Extract the (x, y) coordinate from the center of the cell holding the provided text.  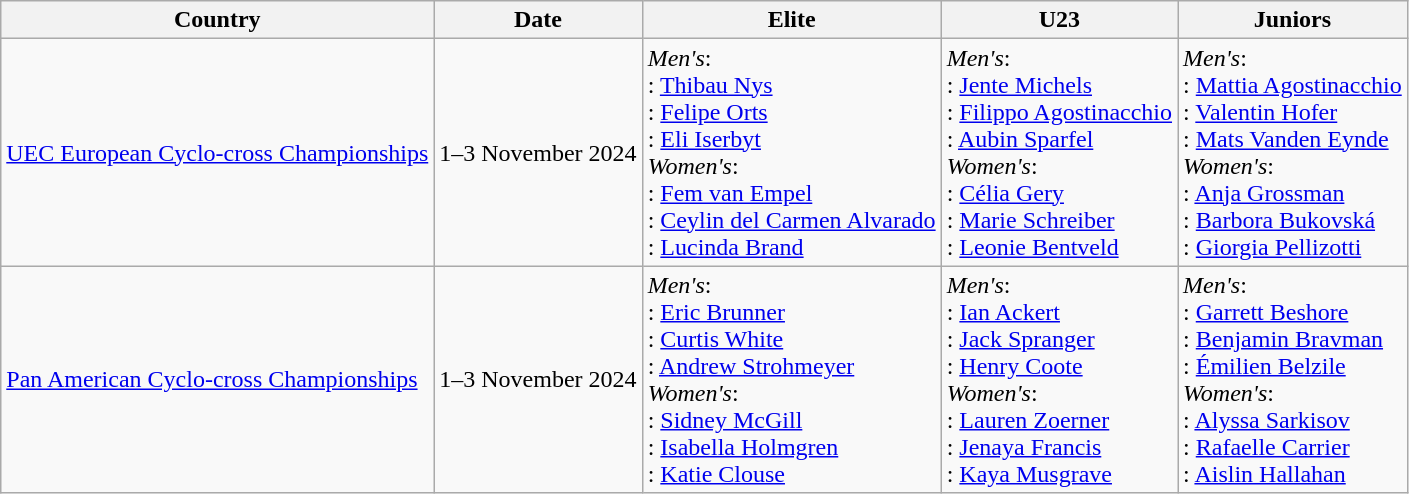
Juniors (1293, 20)
Men's:: Ian Ackert: Jack Spranger: Henry CooteWomen's:: Lauren Zoerner: Jenaya Francis: Kaya Musgrave (1059, 380)
Date (538, 20)
Country (218, 20)
Pan American Cyclo-cross Championships (218, 380)
Men's:: Eric Brunner: Curtis White: Andrew StrohmeyerWomen's:: Sidney McGill: Isabella Holmgren: Katie Clouse (792, 380)
Men's:: Jente Michels: Filippo Agostinacchio: Aubin SparfelWomen's:: Célia Gery: Marie Schreiber: Leonie Bentveld (1059, 152)
UEC European Cyclo-cross Championships (218, 152)
Men's:: Thibau Nys: Felipe Orts: Eli IserbytWomen's:: Fem van Empel: Ceylin del Carmen Alvarado: Lucinda Brand (792, 152)
Men's:: Garrett Beshore: Benjamin Bravman: Émilien BelzileWomen's:: Alyssa Sarkisov: Rafaelle Carrier: Aislin Hallahan (1293, 380)
Elite (792, 20)
U23 (1059, 20)
Men's:: Mattia Agostinacchio: Valentin Hofer: Mats Vanden EyndeWomen's:: Anja Grossman: Barbora Bukovská: Giorgia Pellizotti (1293, 152)
